For the text-containing cell, return its midpoint in (x, y) coordinate format. 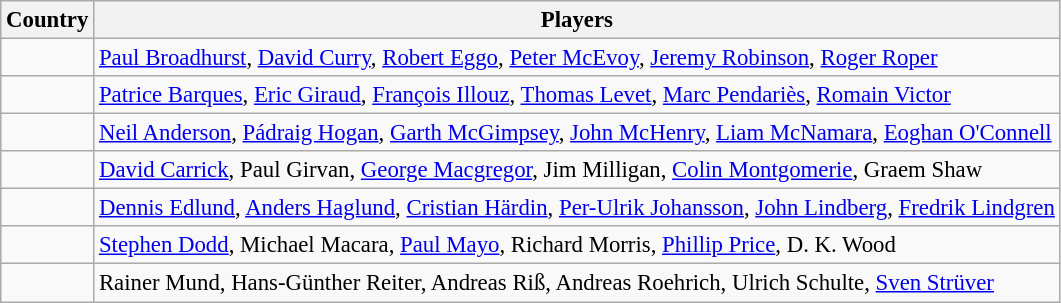
Rainer Mund, Hans-Günther Reiter, Andreas Riß, Andreas Roehrich, Ulrich Schulte, Sven Strüver (577, 283)
David Carrick, Paul Girvan, George Macgregor, Jim Milligan, Colin Montgomerie, Graem Shaw (577, 170)
Dennis Edlund, Anders Haglund, Cristian Härdin, Per-Ulrik Johansson, John Lindberg, Fredrik Lindgren (577, 208)
Stephen Dodd, Michael Macara, Paul Mayo, Richard Morris, Phillip Price, D. K. Wood (577, 245)
Country (48, 20)
Players (577, 20)
Neil Anderson, Pádraig Hogan, Garth McGimpsey, John McHenry, Liam McNamara, Eoghan O'Connell (577, 133)
Patrice Barques, Eric Giraud, François Illouz, Thomas Levet, Marc Pendariès, Romain Victor (577, 95)
Paul Broadhurst, David Curry, Robert Eggo, Peter McEvoy, Jeremy Robinson, Roger Roper (577, 58)
